Determine the (x, y) coordinate at the center of the cell enclosing the given text.  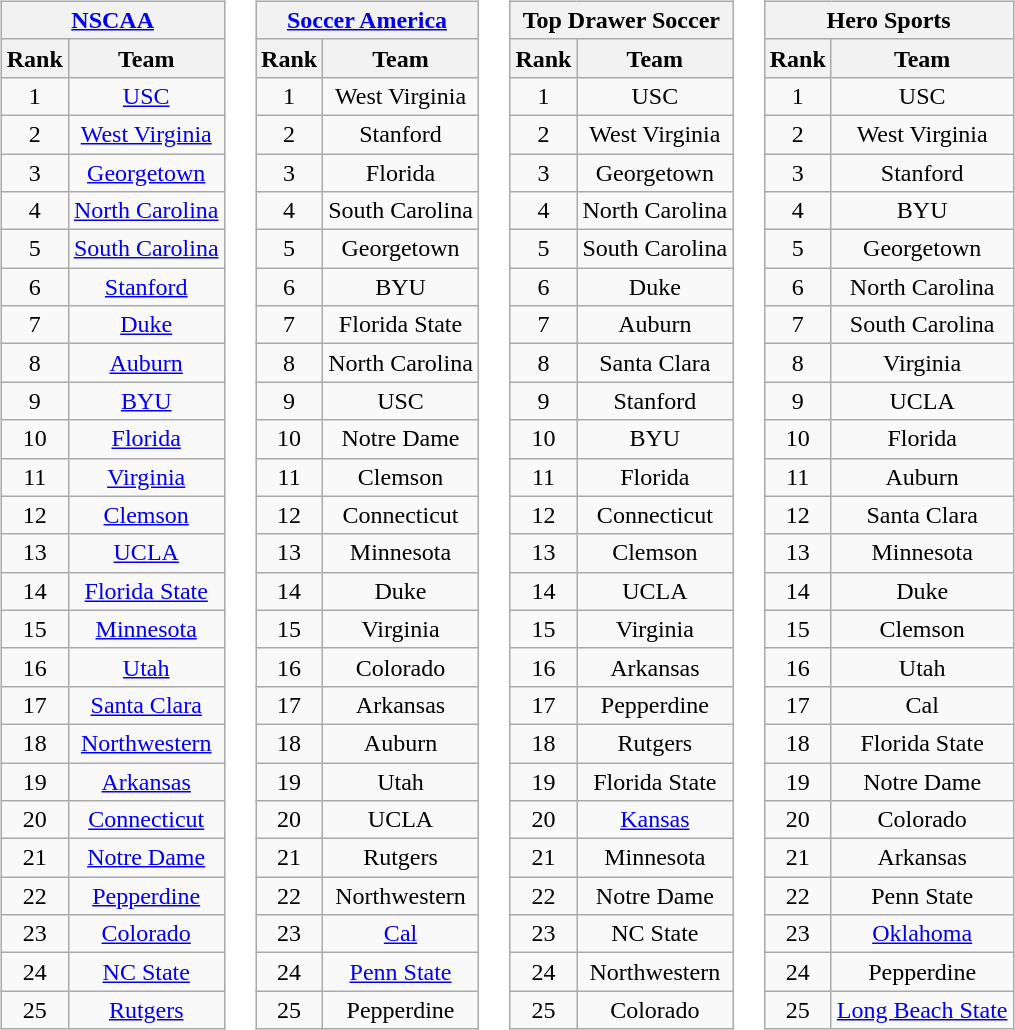
Hero Sports (888, 20)
Top Drawer Soccer (622, 20)
NSCAA (112, 20)
Soccer America (368, 20)
Long Beach State (922, 1010)
Oklahoma (922, 934)
Kansas (655, 820)
